Detect which cell encompasses the target text, then output its (X, Y) center coordinate. 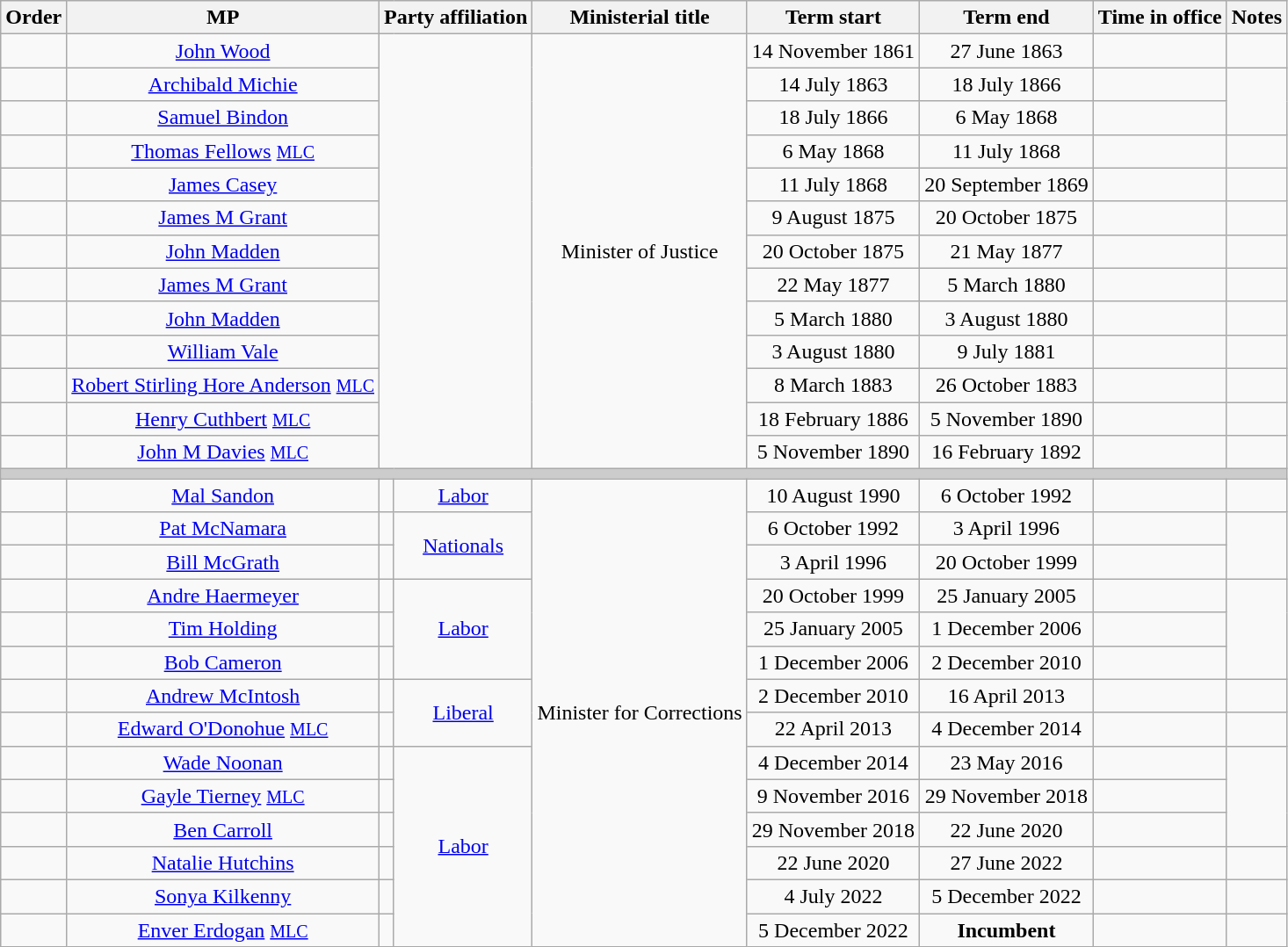
James Casey (223, 184)
9 July 1881 (1007, 351)
Notes (1256, 18)
Henry Cuthbert MLC (223, 419)
14 November 1861 (833, 51)
Nationals (462, 546)
22 April 2013 (833, 729)
Term end (1007, 18)
9 November 2016 (833, 796)
Minister of Justice (640, 251)
Liberal (462, 712)
16 April 2013 (1007, 696)
Term start (833, 18)
Natalie Hutchins (223, 863)
8 March 1883 (833, 385)
MP (223, 18)
Robert Stirling Hore Anderson MLC (223, 385)
Andre Haermeyer (223, 596)
21 May 1877 (1007, 251)
14 July 1863 (833, 84)
Archibald Michie (223, 84)
Enver Erdogan MLC (223, 930)
9 August 1875 (833, 218)
Bill McGrath (223, 562)
Samuel Bindon (223, 118)
Bob Cameron (223, 662)
Thomas Fellows MLC (223, 151)
4 July 2022 (833, 896)
20 September 1869 (1007, 184)
Wade Noonan (223, 763)
Incumbent (1007, 930)
18 February 1886 (833, 419)
Minister for Corrections (640, 713)
Gayle Tierney MLC (223, 796)
Time in office (1160, 18)
Pat McNamara (223, 529)
Party affiliation (456, 18)
Order (33, 18)
27 June 1863 (1007, 51)
Ben Carroll (223, 829)
John M Davies MLC (223, 452)
26 October 1883 (1007, 385)
10 August 1990 (833, 495)
Sonya Kilkenny (223, 896)
Mal Sandon (223, 495)
Andrew McIntosh (223, 696)
William Vale (223, 351)
16 February 1892 (1007, 452)
27 June 2022 (1007, 863)
John Wood (223, 51)
Tim Holding (223, 629)
23 May 2016 (1007, 763)
Edward O'Donohue MLC (223, 729)
22 May 1877 (833, 285)
Ministerial title (640, 18)
